Return the [x, y] coordinate for the center point of the cell that contains the specified text.  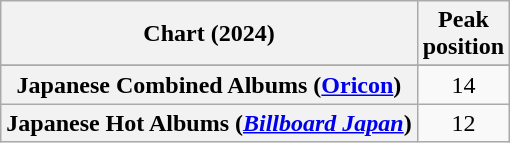
14 [463, 85]
Peakposition [463, 34]
Japanese Combined Albums (Oricon) [209, 85]
12 [463, 123]
Chart (2024) [209, 34]
Japanese Hot Albums (Billboard Japan) [209, 123]
